Return [X, Y] of the center of cell containing provided text 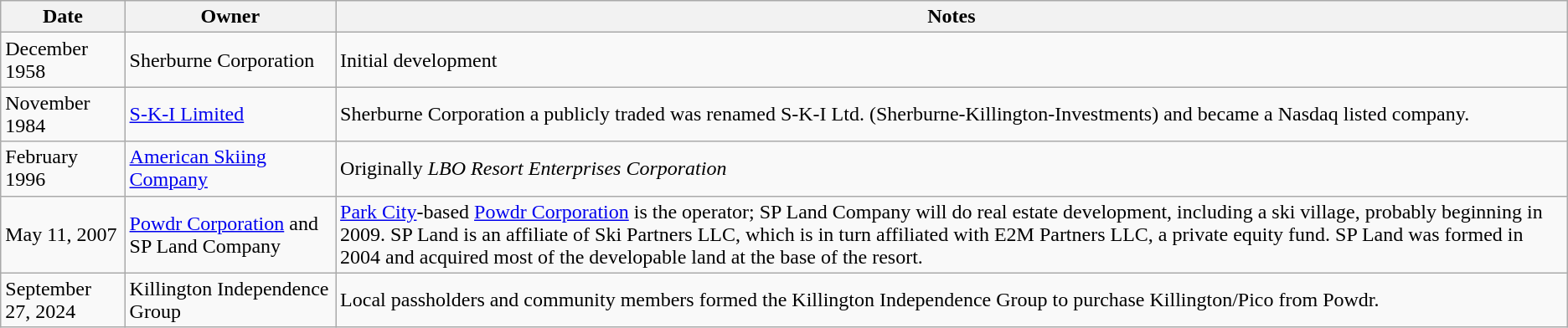
Powdr Corporation and SP Land Company [230, 234]
Originally LBO Resort Enterprises Corporation [952, 169]
American Skiing Company [230, 169]
S-K-I Limited [230, 114]
May 11, 2007 [63, 234]
Notes [952, 17]
Initial development [952, 60]
Date [63, 17]
Sherburne Corporation a publicly traded was renamed S-K-I Ltd. (Sherburne-Killington-Investments) and became a Nasdaq listed company. [952, 114]
Owner [230, 17]
Sherburne Corporation [230, 60]
Local passholders and community members formed the Killington Independence Group to purchase Killington/Pico from Powdr. [952, 300]
December 1958 [63, 60]
September 27, 2024 [63, 300]
November 1984 [63, 114]
Killington Independence Group [230, 300]
February 1996 [63, 169]
